Identify which cell holds the provided text, then report its (X, Y) central coordinate. 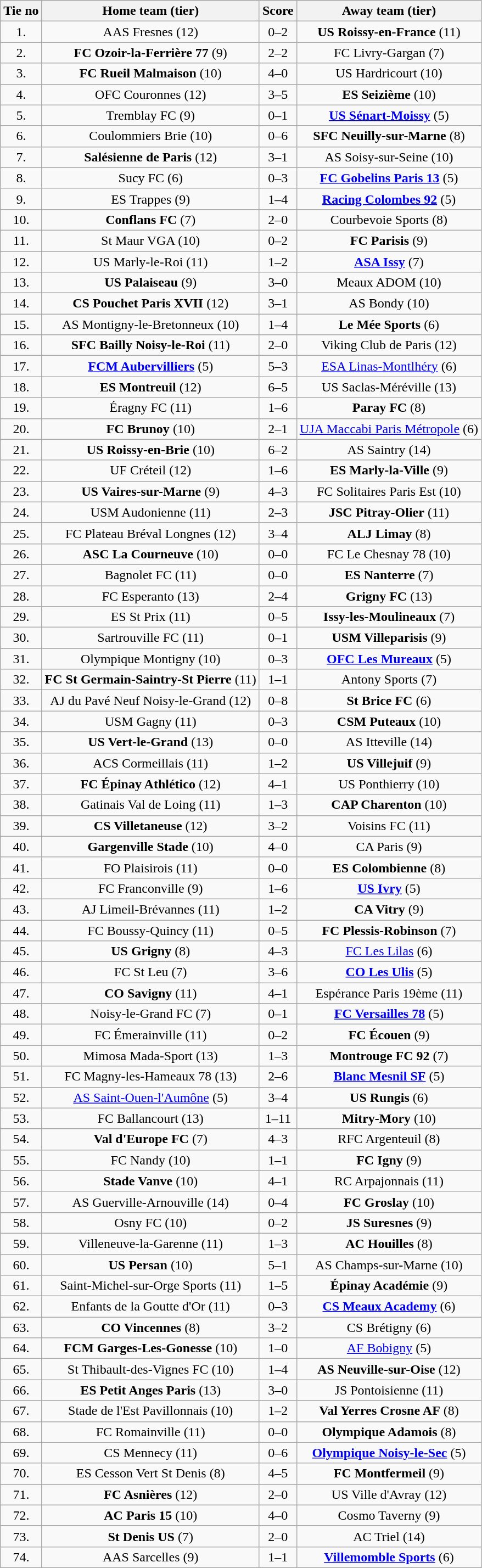
37. (21, 784)
FC Plessis-Robinson (7) (389, 931)
AS Saintry (14) (389, 450)
AS Soisy-sur-Seine (10) (389, 157)
48. (21, 1014)
12. (21, 262)
32. (21, 680)
67. (21, 1411)
CS Pouchet Paris XVII (12) (150, 304)
Olympique Adamois (8) (389, 1432)
Paray FC (8) (389, 408)
54. (21, 1139)
US Vert-le-Grand (13) (150, 742)
47. (21, 993)
US Sénart-Moissy (5) (389, 115)
AS Saint-Ouen-l'Aumône (5) (150, 1097)
68. (21, 1432)
40. (21, 847)
ES Marly-la-Ville (9) (389, 471)
FC St Leu (7) (150, 972)
US Roissy-en-Brie (10) (150, 450)
FC Franconville (9) (150, 888)
CAP Charenton (10) (389, 805)
ASC La Courneuve (10) (150, 554)
3–5 (278, 94)
Espérance Paris 19ème (11) (389, 993)
Tremblay FC (9) (150, 115)
US Ivry (5) (389, 888)
2–2 (278, 53)
35. (21, 742)
61. (21, 1286)
42. (21, 888)
FC Émerainville (11) (150, 1035)
8. (21, 178)
26. (21, 554)
OFC Couronnes (12) (150, 94)
2–6 (278, 1077)
6–2 (278, 450)
FC Écouen (9) (389, 1035)
Olympique Montigny (10) (150, 659)
69. (21, 1453)
AS Itteville (14) (389, 742)
Le Mée Sports (6) (389, 324)
St Maur VGA (10) (150, 240)
Home team (tier) (150, 11)
Saint-Michel-sur-Orge Sports (11) (150, 1286)
Osny FC (10) (150, 1223)
FC Rueil Malmaison (10) (150, 74)
USM Villeparisis (9) (389, 638)
USM Audonienne (11) (150, 512)
St Brice FC (6) (389, 701)
55. (21, 1160)
Stade de l'Est Pavillonnais (10) (150, 1411)
Éragny FC (11) (150, 408)
UJA Maccabi Paris Métropole (6) (389, 429)
AC Triel (14) (389, 1536)
CS Meaux Academy (6) (389, 1307)
FC Groslay (10) (389, 1202)
Val Yerres Crosne AF (8) (389, 1411)
ACS Cormeillais (11) (150, 763)
70. (21, 1474)
FC Gobelins Paris 13 (5) (389, 178)
Issy-les-Moulineaux (7) (389, 617)
FC Brunoy (10) (150, 429)
ES Montreuil (12) (150, 387)
5–1 (278, 1264)
15. (21, 324)
Bagnolet FC (11) (150, 575)
39. (21, 826)
72. (21, 1515)
ES Petit Anges Paris (13) (150, 1390)
ES St Prix (11) (150, 617)
1–5 (278, 1286)
ES Trappes (9) (150, 199)
28. (21, 596)
ES Cesson Vert St Denis (8) (150, 1474)
5–3 (278, 366)
US Rungis (6) (389, 1097)
Villeneuve-la-Garenne (11) (150, 1244)
AJ du Pavé Neuf Noisy-le-Grand (12) (150, 701)
Grigny FC (13) (389, 596)
2. (21, 53)
Score (278, 11)
4–5 (278, 1474)
AS Champs-sur-Marne (10) (389, 1264)
Val d'Europe FC (7) (150, 1139)
SFC Bailly Noisy-le-Roi (11) (150, 345)
Coulommiers Brie (10) (150, 136)
Gargenville Stade (10) (150, 847)
Conflans FC (7) (150, 220)
FC Igny (9) (389, 1160)
1–11 (278, 1118)
1–0 (278, 1348)
Mimosa Mada-Sport (13) (150, 1056)
34. (21, 721)
St Thibault-des-Vignes FC (10) (150, 1369)
US Ponthierry (10) (389, 784)
46. (21, 972)
19. (21, 408)
60. (21, 1264)
Blanc Mesnil SF (5) (389, 1077)
FC Versailles 78 (5) (389, 1014)
ALJ Limay (8) (389, 533)
62. (21, 1307)
AC Paris 15 (10) (150, 1515)
43. (21, 909)
3. (21, 74)
ESA Linas-Montlhéry (6) (389, 366)
22. (21, 471)
US Saclas-Méréville (13) (389, 387)
ES Colombienne (8) (389, 867)
24. (21, 512)
SFC Neuilly-sur-Marne (8) (389, 136)
66. (21, 1390)
US Grigny (8) (150, 951)
FC St Germain-Saintry-St Pierre (11) (150, 680)
27. (21, 575)
US Vaires-sur-Marne (9) (150, 491)
RFC Argenteuil (8) (389, 1139)
FC Asnières (12) (150, 1494)
FC Boussy-Quincy (11) (150, 931)
53. (21, 1118)
US Persan (10) (150, 1264)
AAS Fresnes (12) (150, 32)
13. (21, 283)
FC Romainville (11) (150, 1432)
Antony Sports (7) (389, 680)
31. (21, 659)
7. (21, 157)
58. (21, 1223)
52. (21, 1097)
FO Plaisirois (11) (150, 867)
6–5 (278, 387)
33. (21, 701)
FC Plateau Bréval Longnes (12) (150, 533)
US Hardricourt (10) (389, 74)
FC Le Chesnay 78 (10) (389, 554)
59. (21, 1244)
Villemomble Sports (6) (389, 1557)
AS Neuville-sur-Oise (12) (389, 1369)
CO Les Ulis (5) (389, 972)
US Ville d'Avray (12) (389, 1494)
18. (21, 387)
ASA Issy (7) (389, 262)
45. (21, 951)
44. (21, 931)
36. (21, 763)
CO Vincennes (8) (150, 1328)
Sucy FC (6) (150, 178)
4. (21, 94)
Mitry-Mory (10) (389, 1118)
AJ Limeil-Brévannes (11) (150, 909)
Olympique Noisy-le-Sec (5) (389, 1453)
1. (21, 32)
FC Ozoir-la-Ferrière 77 (9) (150, 53)
Noisy-le-Grand FC (7) (150, 1014)
FCM Aubervilliers (5) (150, 366)
FC Les Lilas (6) (389, 951)
OFC Les Mureaux (5) (389, 659)
AAS Sarcelles (9) (150, 1557)
FC Magny-les-Hameaux 78 (13) (150, 1077)
JS Suresnes (9) (389, 1223)
St Denis US (7) (150, 1536)
17. (21, 366)
Away team (tier) (389, 11)
10. (21, 220)
AF Bobigny (5) (389, 1348)
41. (21, 867)
AS Bondy (10) (389, 304)
RC Arpajonnais (11) (389, 1181)
9. (21, 199)
ES Nanterre (7) (389, 575)
FC Épinay Athlético (12) (150, 784)
FCM Garges-Les-Gonesse (10) (150, 1348)
Cosmo Taverny (9) (389, 1515)
3–6 (278, 972)
CS Brétigny (6) (389, 1328)
FC Livry-Gargan (7) (389, 53)
23. (21, 491)
57. (21, 1202)
CSM Puteaux (10) (389, 721)
UF Créteil (12) (150, 471)
Gatinais Val de Loing (11) (150, 805)
0–8 (278, 701)
AS Guerville-Arnouville (14) (150, 1202)
29. (21, 617)
FC Solitaires Paris Est (10) (389, 491)
Épinay Académie (9) (389, 1286)
65. (21, 1369)
Montrouge FC 92 (7) (389, 1056)
Enfants de la Goutte d'Or (11) (150, 1307)
21. (21, 450)
US Palaiseau (9) (150, 283)
38. (21, 805)
FC Ballancourt (13) (150, 1118)
FC Parisis (9) (389, 240)
AS Montigny-le-Bretonneux (10) (150, 324)
6. (21, 136)
CA Vitry (9) (389, 909)
CO Savigny (11) (150, 993)
71. (21, 1494)
2–1 (278, 429)
2–3 (278, 512)
USM Gagny (11) (150, 721)
11. (21, 240)
14. (21, 304)
Courbevoie Sports (8) (389, 220)
25. (21, 533)
Sartrouville FC (11) (150, 638)
Tie no (21, 11)
Racing Colombes 92 (5) (389, 199)
Salésienne de Paris (12) (150, 157)
ES Seizième (10) (389, 94)
2–4 (278, 596)
US Marly-le-Roi (11) (150, 262)
63. (21, 1328)
US Roissy-en-France (11) (389, 32)
51. (21, 1077)
US Villejuif (9) (389, 763)
Voisins FC (11) (389, 826)
FC Montfermeil (9) (389, 1474)
50. (21, 1056)
73. (21, 1536)
56. (21, 1181)
FC Esperanto (13) (150, 596)
0–4 (278, 1202)
CS Villetaneuse (12) (150, 826)
CS Mennecy (11) (150, 1453)
CA Paris (9) (389, 847)
Viking Club de Paris (12) (389, 345)
5. (21, 115)
Stade Vanve (10) (150, 1181)
49. (21, 1035)
JS Pontoisienne (11) (389, 1390)
30. (21, 638)
Meaux ADOM (10) (389, 283)
16. (21, 345)
JSC Pitray-Olier (11) (389, 512)
AC Houilles (8) (389, 1244)
64. (21, 1348)
74. (21, 1557)
FC Nandy (10) (150, 1160)
20. (21, 429)
